Provide the (X, Y) coordinate of the cell's center where the given text is located.  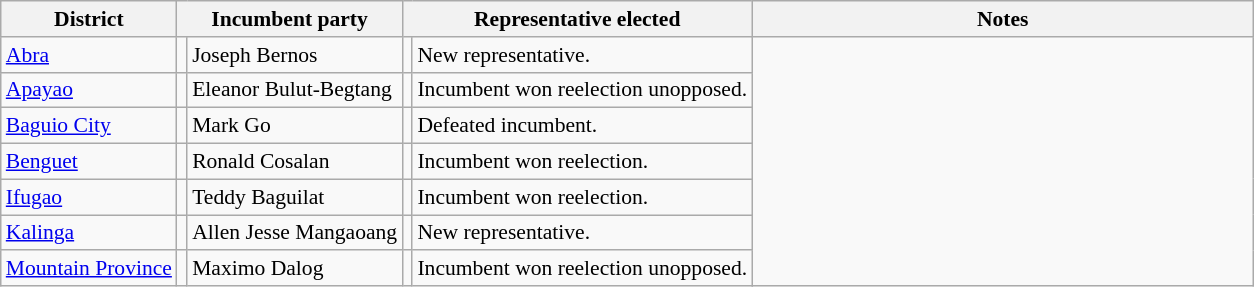
Incumbent party (290, 19)
Abra (89, 55)
Teddy Baguilat (294, 197)
Allen Jesse Mangaoang (294, 233)
Ifugao (89, 197)
Maximo Dalog (294, 269)
Joseph Bernos (294, 55)
Apayao (89, 90)
Baguio City (89, 126)
Mark Go (294, 126)
Defeated incumbent. (582, 126)
Benguet (89, 162)
Mountain Province (89, 269)
Representative elected (577, 19)
Ronald Cosalan (294, 162)
Kalinga (89, 233)
Notes (1002, 19)
District (89, 19)
Eleanor Bulut-Begtang (294, 90)
